Pinpoint the cell where the given text exists, returning its [X, Y] midpoint coordinate. 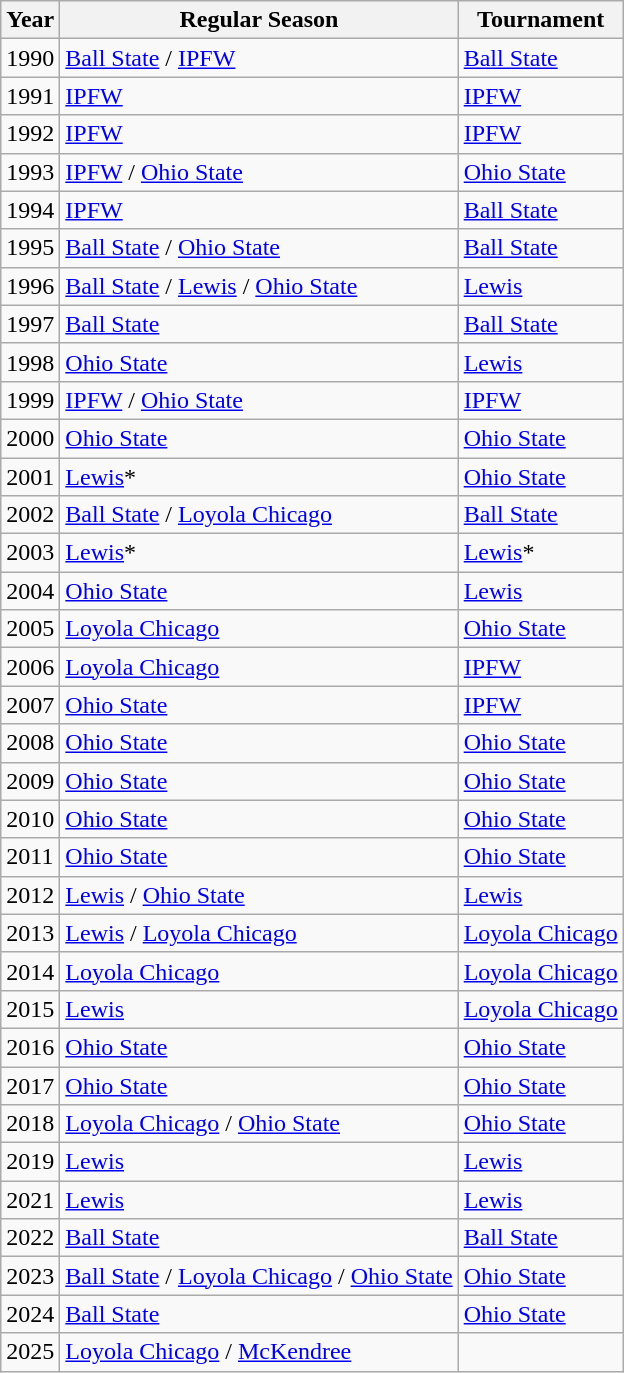
Lewis / Ohio State [259, 895]
2013 [30, 933]
2021 [30, 1200]
2023 [30, 1276]
2016 [30, 1047]
Ball State / Ohio State [259, 248]
Ball State / Lewis / Ohio State [259, 286]
1998 [30, 362]
2004 [30, 591]
2007 [30, 705]
Lewis / Loyola Chicago [259, 933]
Ball State / Loyola Chicago / Ohio State [259, 1276]
Regular Season [259, 20]
Loyola Chicago / Ohio State [259, 1124]
2011 [30, 857]
2014 [30, 971]
Year [30, 20]
2006 [30, 667]
Tournament [540, 20]
2002 [30, 515]
2008 [30, 743]
Ball State / IPFW [259, 58]
2025 [30, 1352]
1992 [30, 134]
2017 [30, 1085]
2001 [30, 477]
1990 [30, 58]
2003 [30, 553]
1996 [30, 286]
2022 [30, 1238]
1993 [30, 172]
Loyola Chicago / McKendree [259, 1352]
2000 [30, 438]
2012 [30, 895]
1997 [30, 324]
1995 [30, 248]
2009 [30, 781]
1994 [30, 210]
2010 [30, 819]
2015 [30, 1009]
2019 [30, 1162]
2024 [30, 1314]
2018 [30, 1124]
1991 [30, 96]
Ball State / Loyola Chicago [259, 515]
2005 [30, 629]
1999 [30, 400]
